Find where the given text appears and provide that cell's center as (x, y) coordinate. 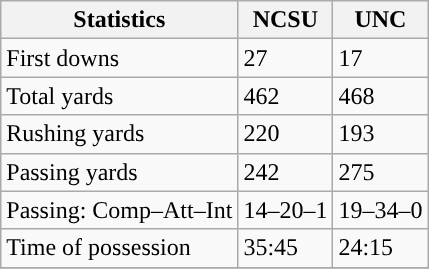
275 (380, 172)
NCSU (286, 20)
Time of possession (120, 248)
Passing yards (120, 172)
27 (286, 58)
35:45 (286, 248)
242 (286, 172)
462 (286, 96)
Statistics (120, 20)
Rushing yards (120, 134)
Passing: Comp–Att–Int (120, 210)
19–34–0 (380, 210)
220 (286, 134)
17 (380, 58)
First downs (120, 58)
Total yards (120, 96)
468 (380, 96)
193 (380, 134)
14–20–1 (286, 210)
24:15 (380, 248)
UNC (380, 20)
